From the cell containing the given text, extract its center point as (x, y) coordinate. 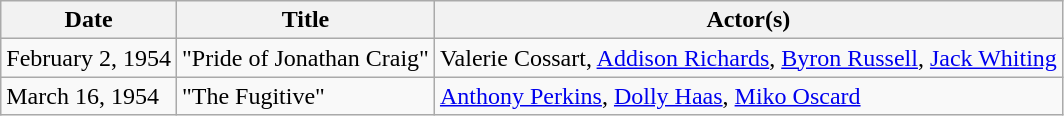
"Pride of Jonathan Craig" (305, 58)
February 2, 1954 (89, 58)
Date (89, 20)
"The Fugitive" (305, 96)
Actor(s) (748, 20)
Title (305, 20)
Anthony Perkins, Dolly Haas, Miko Oscard (748, 96)
March 16, 1954 (89, 96)
Valerie Cossart, Addison Richards, Byron Russell, Jack Whiting (748, 58)
